Extract the (x, y) coordinate from the center of the cell holding the provided text.  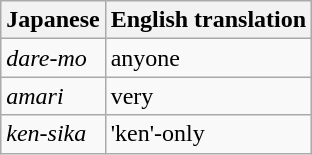
dare-mo (53, 58)
Japanese (53, 20)
very (208, 96)
anyone (208, 58)
'ken'-only (208, 134)
ken-sika (53, 134)
English translation (208, 20)
amari (53, 96)
